Provide the (X, Y) coordinate of the cell's center where the given text is located.  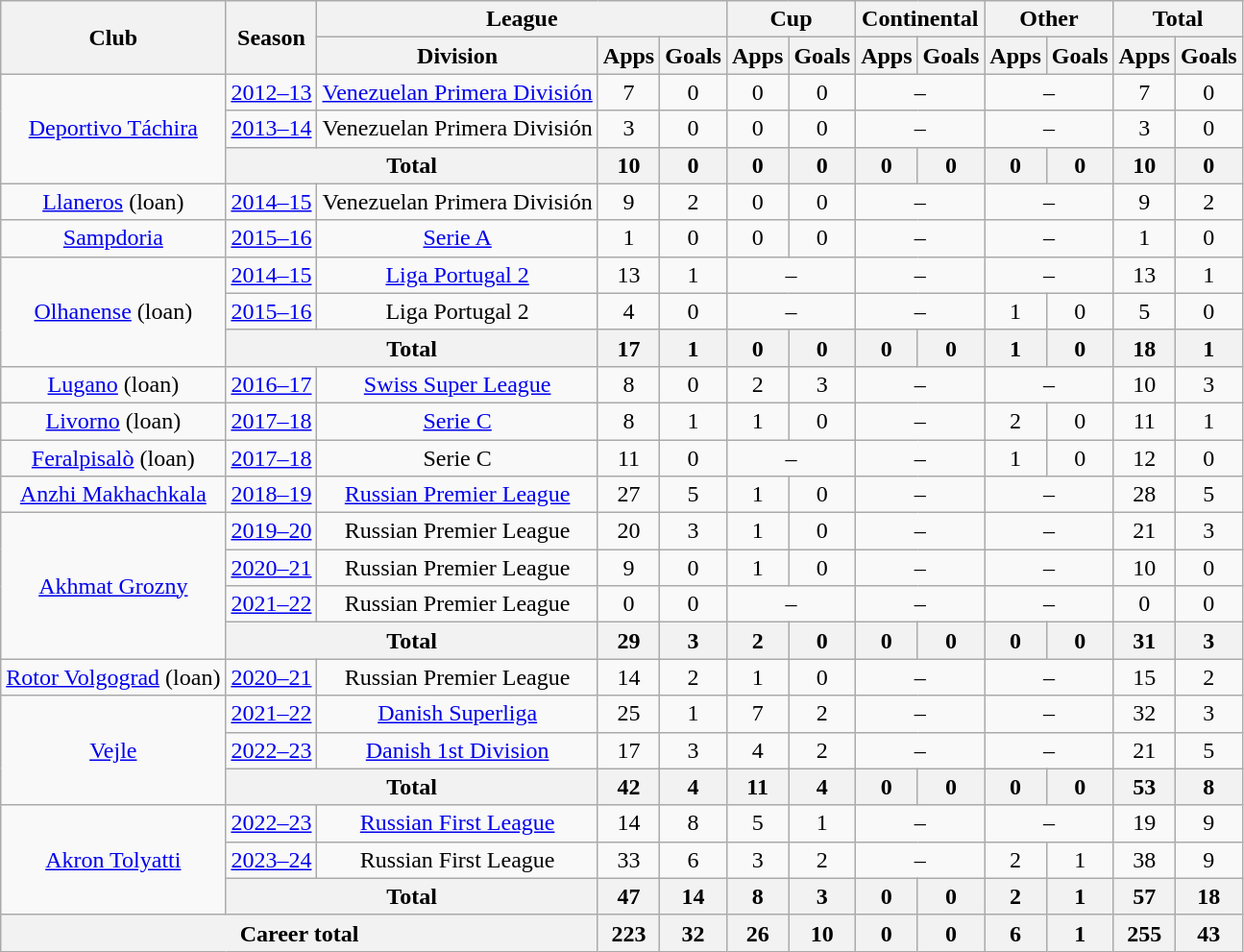
33 (628, 860)
Akhmat Grozny (113, 586)
255 (1144, 933)
47 (628, 896)
Lugano (loan) (113, 384)
223 (628, 933)
Llaneros (loan) (113, 202)
League (522, 19)
Sampdoria (113, 238)
Anzhi Makhachkala (113, 495)
38 (1144, 860)
Akron Tolyatti (113, 860)
Livorno (loan) (113, 421)
Club (113, 37)
Division (457, 56)
Cup (791, 19)
Vejle (113, 750)
25 (628, 714)
19 (1144, 823)
Other (1049, 19)
Continental (920, 19)
Feralpisalò (loan) (113, 458)
42 (628, 787)
15 (1144, 677)
Deportivo Táchira (113, 129)
Season (271, 37)
53 (1144, 787)
31 (1144, 641)
2013–14 (271, 129)
43 (1208, 933)
2016–17 (271, 384)
20 (628, 531)
27 (628, 495)
2019–20 (271, 531)
2012–13 (271, 92)
2023–24 (271, 860)
Danish Superliga (457, 714)
Rotor Volgograd (loan) (113, 677)
Career total (300, 933)
12 (1144, 458)
Danish 1st Division (457, 750)
2018–19 (271, 495)
Olhanense (loan) (113, 311)
Serie A (457, 238)
29 (628, 641)
26 (757, 933)
Swiss Super League (457, 384)
57 (1144, 896)
28 (1144, 495)
